Capture the cell that displays the provided text and extract its [x, y] central coordinate. 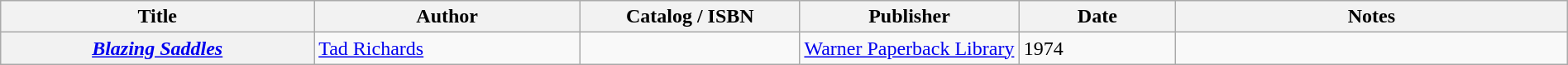
Title [157, 17]
Date [1097, 17]
Warner Paperback Library [910, 48]
Catalog / ISBN [690, 17]
Notes [1372, 17]
Author [447, 17]
1974 [1097, 48]
Publisher [910, 17]
Blazing Saddles [157, 48]
Tad Richards [447, 48]
